Extract the [x, y] coordinate from the center of the cell holding the provided text.  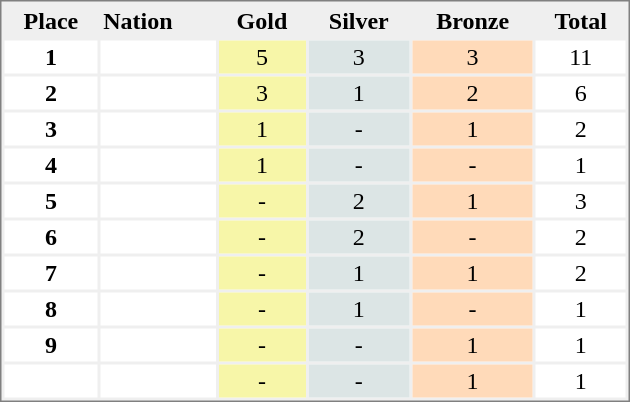
Place [50, 20]
4 [50, 164]
9 [50, 344]
11 [581, 56]
Nation [158, 20]
Bronze [472, 20]
7 [50, 272]
Silver [358, 20]
8 [50, 308]
Gold [262, 20]
Total [581, 20]
